Return [X, Y] of the center of cell containing provided text 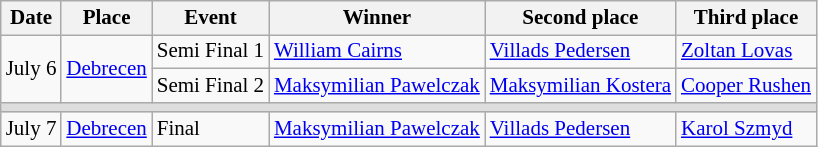
July 6 [32, 69]
William Cairns [377, 52]
Final [210, 129]
Semi Final 2 [210, 86]
Date [32, 18]
Karol Szmyd [746, 129]
Winner [377, 18]
Event [210, 18]
Place [106, 18]
Zoltan Lovas [746, 52]
Third place [746, 18]
Second place [580, 18]
Cooper Rushen [746, 86]
Semi Final 1 [210, 52]
Maksymilian Kostera [580, 86]
July 7 [32, 129]
